Locate the cell with the specified text and output its [X, Y] center coordinate. 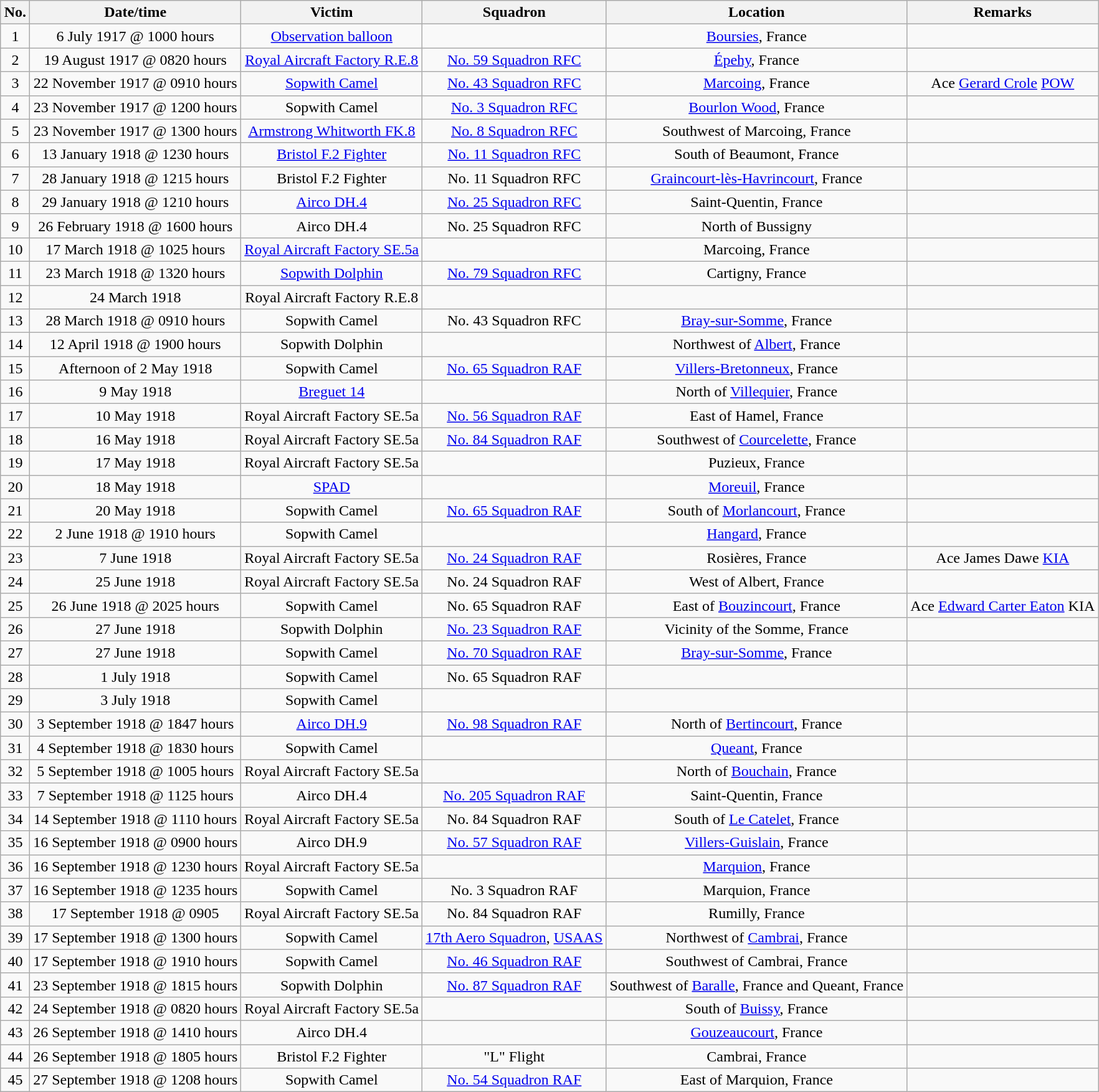
37 [15, 890]
Moreuil, France [756, 487]
29 [15, 701]
7 September 1918 @ 1125 hours [136, 795]
35 [15, 843]
23 November 1917 @ 1200 hours [136, 107]
Squadron [515, 12]
23 [15, 558]
10 May 1918 [136, 416]
18 [15, 439]
17 March 1918 @ 1025 hours [136, 249]
31 [15, 748]
Location [756, 12]
10 [15, 249]
South of Buissy, France [756, 1008]
14 [15, 345]
South of Beaumont, France [756, 155]
23 March 1918 @ 1320 hours [136, 273]
Villers-Bretonneux, France [756, 368]
No. 57 Squadron RAF [515, 843]
29 January 1918 @ 1210 hours [136, 202]
7 June 1918 [136, 558]
Northwest of Cambrai, France [756, 937]
Gouzeaucourt, France [756, 1032]
11 [15, 273]
24 September 1918 @ 0820 hours [136, 1008]
Cartigny, France [756, 273]
16 September 1918 @ 1235 hours [136, 890]
East of Hamel, France [756, 416]
9 May 1918 [136, 392]
8 [15, 202]
12 April 1918 @ 1900 hours [136, 345]
Bourlon Wood, France [756, 107]
22 [15, 534]
38 [15, 914]
Remarks [1003, 12]
6 July 1917 @ 1000 hours [136, 36]
43 [15, 1032]
No. 46 Squadron RAF [515, 961]
Armstrong Whitworth FK.8 [331, 131]
Vicinity of the Somme, France [756, 629]
20 [15, 487]
21 [15, 510]
25 [15, 605]
30 [15, 724]
7 [15, 178]
28 January 1918 @ 1215 hours [136, 178]
2 June 1918 @ 1910 hours [136, 534]
No. 54 Squadron RAF [515, 1080]
Hangard, France [756, 534]
No. 59 Squadron RFC [515, 60]
North of Bertincourt, France [756, 724]
Southwest of Baralle, France and Queant, France [756, 985]
Northwest of Albert, France [756, 345]
Rumilly, France [756, 914]
26 September 1918 @ 1805 hours [136, 1056]
17 September 1918 @ 1300 hours [136, 937]
6 [15, 155]
Villers-Guislain, France [756, 843]
No. 3 Squadron RAF [515, 890]
28 [15, 676]
19 [15, 463]
North of Bussigny [756, 226]
4 [15, 107]
28 March 1918 @ 0910 hours [136, 321]
Ace Edward Carter Eaton KIA [1003, 605]
Date/time [136, 12]
24 March 1918 [136, 297]
42 [15, 1008]
3 September 1918 @ 1847 hours [136, 724]
25 June 1918 [136, 582]
18 May 1918 [136, 487]
34 [15, 819]
Afternoon of 2 May 1918 [136, 368]
27 September 1918 @ 1208 hours [136, 1080]
16 September 1918 @ 1230 hours [136, 866]
No. 56 Squadron RAF [515, 416]
Southwest of Courcelette, France [756, 439]
No. 70 Squadron RAF [515, 653]
23 November 1917 @ 1300 hours [136, 131]
No. 79 Squadron RFC [515, 273]
26 February 1918 @ 1600 hours [136, 226]
1 July 1918 [136, 676]
Southwest of Marcoing, France [756, 131]
4 September 1918 @ 1830 hours [136, 748]
No. 98 Squadron RAF [515, 724]
Rosières, France [756, 558]
Ace Gerard Crole POW [1003, 84]
16 September 1918 @ 0900 hours [136, 843]
Victim [331, 12]
3 July 1918 [136, 701]
24 [15, 582]
40 [15, 961]
No. 205 Squadron RAF [515, 795]
Ace James Dawe KIA [1003, 558]
36 [15, 866]
No. 87 Squadron RAF [515, 985]
32 [15, 772]
No. 3 Squadron RFC [515, 107]
Boursies, France [756, 36]
22 November 1917 @ 0910 hours [136, 84]
No. [15, 12]
9 [15, 226]
17 May 1918 [136, 463]
14 September 1918 @ 1110 hours [136, 819]
2 [15, 60]
41 [15, 985]
5 [15, 131]
19 August 1917 @ 0820 hours [136, 60]
South of Morlancourt, France [756, 510]
26 June 1918 @ 2025 hours [136, 605]
16 [15, 392]
"L" Flight [515, 1056]
26 [15, 629]
Épehy, France [756, 60]
No. 8 Squadron RFC [515, 131]
North of Bouchain, France [756, 772]
North of Villequier, France [756, 392]
23 September 1918 @ 1815 hours [136, 985]
SPAD [331, 487]
Observation balloon [331, 36]
South of Le Catelet, France [756, 819]
5 September 1918 @ 1005 hours [136, 772]
17 September 1918 @ 1910 hours [136, 961]
27 [15, 653]
East of Bouzincourt, France [756, 605]
13 [15, 321]
15 [15, 368]
45 [15, 1080]
12 [15, 297]
20 May 1918 [136, 510]
16 May 1918 [136, 439]
26 September 1918 @ 1410 hours [136, 1032]
17 September 1918 @ 0905 [136, 914]
39 [15, 937]
Breguet 14 [331, 392]
44 [15, 1056]
17 [15, 416]
1 [15, 36]
West of Albert, France [756, 582]
Graincourt-lès-Havrincourt, France [756, 178]
Queant, France [756, 748]
Southwest of Cambrai, France [756, 961]
No. 23 Squadron RAF [515, 629]
33 [15, 795]
13 January 1918 @ 1230 hours [136, 155]
Cambrai, France [756, 1056]
3 [15, 84]
17th Aero Squadron, USAAS [515, 937]
East of Marquion, France [756, 1080]
Puzieux, France [756, 463]
